Pinpoint the cell where the given text exists, returning its (X, Y) midpoint coordinate. 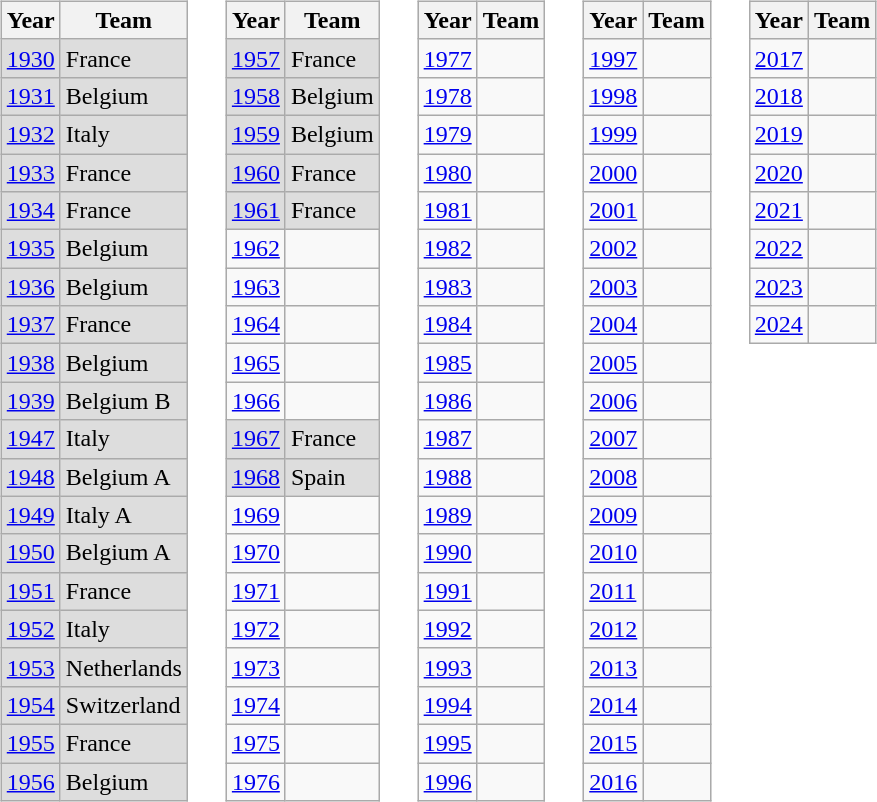
2010 (614, 553)
1950 (30, 553)
1930 (30, 58)
1990 (448, 553)
1976 (256, 781)
2024 (778, 325)
Belgium B (124, 401)
1973 (256, 667)
1934 (30, 211)
1978 (448, 96)
1981 (448, 211)
Spain (332, 477)
2004 (614, 325)
1989 (448, 515)
1965 (256, 363)
1969 (256, 515)
2003 (614, 287)
2002 (614, 249)
1960 (256, 173)
1956 (30, 781)
2000 (614, 173)
2017 (778, 58)
1998 (614, 96)
2021 (778, 211)
1953 (30, 667)
2008 (614, 477)
1986 (448, 401)
1970 (256, 553)
1931 (30, 96)
1966 (256, 401)
1962 (256, 249)
1997 (614, 58)
Italy A (124, 515)
2001 (614, 211)
1994 (448, 705)
1954 (30, 705)
1951 (30, 591)
1935 (30, 249)
1971 (256, 591)
1964 (256, 325)
2011 (614, 591)
1988 (448, 477)
1995 (448, 743)
1948 (30, 477)
1980 (448, 173)
1936 (30, 287)
1999 (614, 134)
1972 (256, 629)
1982 (448, 249)
2012 (614, 629)
1961 (256, 211)
2007 (614, 439)
1992 (448, 629)
1977 (448, 58)
2014 (614, 705)
1983 (448, 287)
Switzerland (124, 705)
1975 (256, 743)
1955 (30, 743)
1937 (30, 325)
2023 (778, 287)
1933 (30, 173)
1963 (256, 287)
1952 (30, 629)
2015 (614, 743)
2016 (614, 781)
1985 (448, 363)
1974 (256, 705)
2022 (778, 249)
1968 (256, 477)
2018 (778, 96)
2013 (614, 667)
1958 (256, 96)
1939 (30, 401)
1947 (30, 439)
1938 (30, 363)
1979 (448, 134)
1959 (256, 134)
2020 (778, 173)
2019 (778, 134)
1991 (448, 591)
2006 (614, 401)
1967 (256, 439)
1987 (448, 439)
1957 (256, 58)
1932 (30, 134)
1949 (30, 515)
1993 (448, 667)
1984 (448, 325)
2009 (614, 515)
2005 (614, 363)
1996 (448, 781)
Netherlands (124, 667)
